For the text-containing cell, return its midpoint in [x, y] coordinate format. 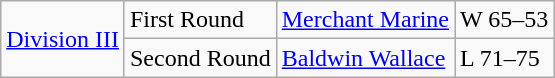
Merchant Marine [365, 20]
W 65–53 [504, 20]
Division III [63, 39]
Second Round [200, 58]
L 71–75 [504, 58]
Baldwin Wallace [365, 58]
First Round [200, 20]
